Return [X, Y] of the center of cell containing provided text 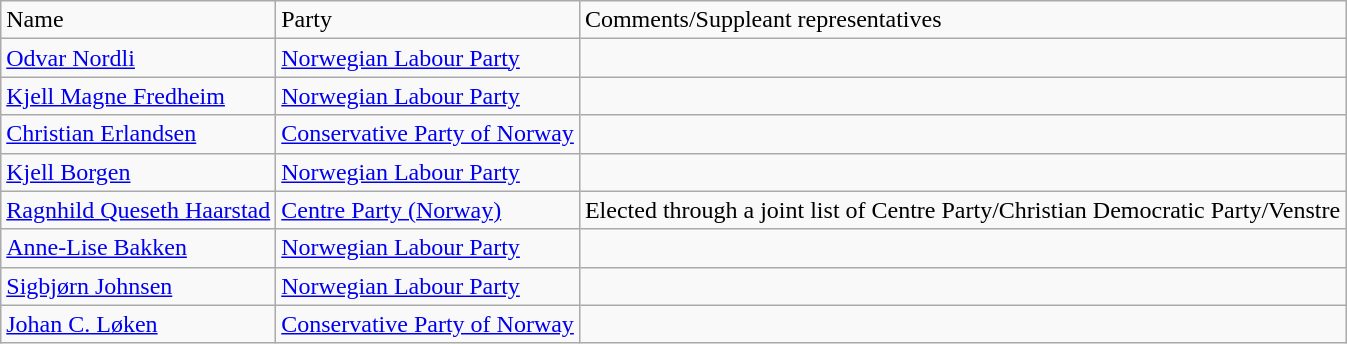
Name [138, 20]
Comments/Suppleant representatives [962, 20]
Christian Erlandsen [138, 134]
Kjell Borgen [138, 172]
Johan C. Løken [138, 324]
Kjell Magne Fredheim [138, 96]
Sigbjørn Johnsen [138, 286]
Centre Party (Norway) [428, 210]
Odvar Nordli [138, 58]
Party [428, 20]
Elected through a joint list of Centre Party/Christian Democratic Party/Venstre [962, 210]
Anne-Lise Bakken [138, 248]
Ragnhild Queseth Haarstad [138, 210]
